Pinpoint the cell where the given text exists, returning its (x, y) midpoint coordinate. 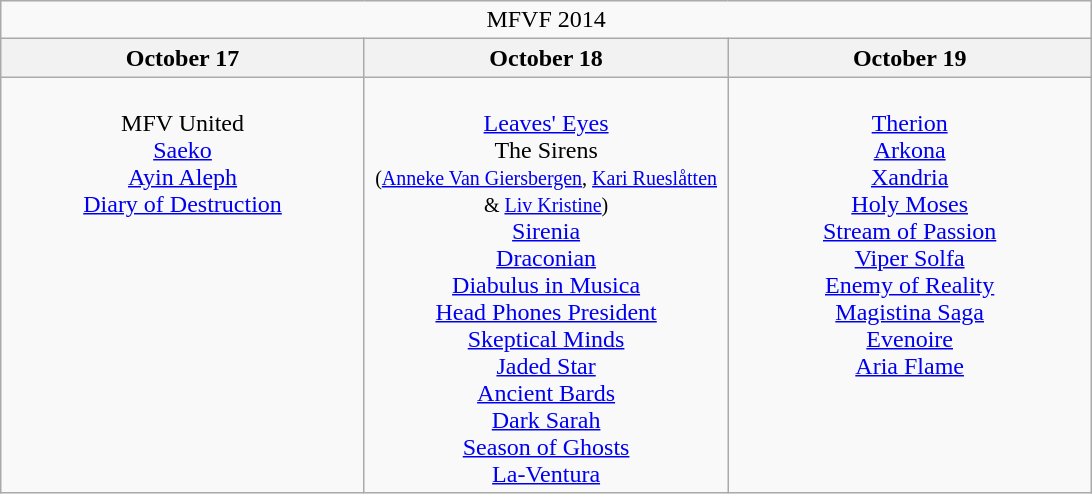
MFVF 2014 (546, 20)
October 19 (910, 58)
MFV United Saeko Ayin Aleph Diary of Destruction (183, 285)
Therion Arkona Xandria Holy Moses Stream of Passion Viper Solfa Enemy of Reality Magistina Saga Evenoire Aria Flame (910, 285)
October 18 (546, 58)
October 17 (183, 58)
